Find where the given text appears and provide that cell's center as [X, Y] coordinate. 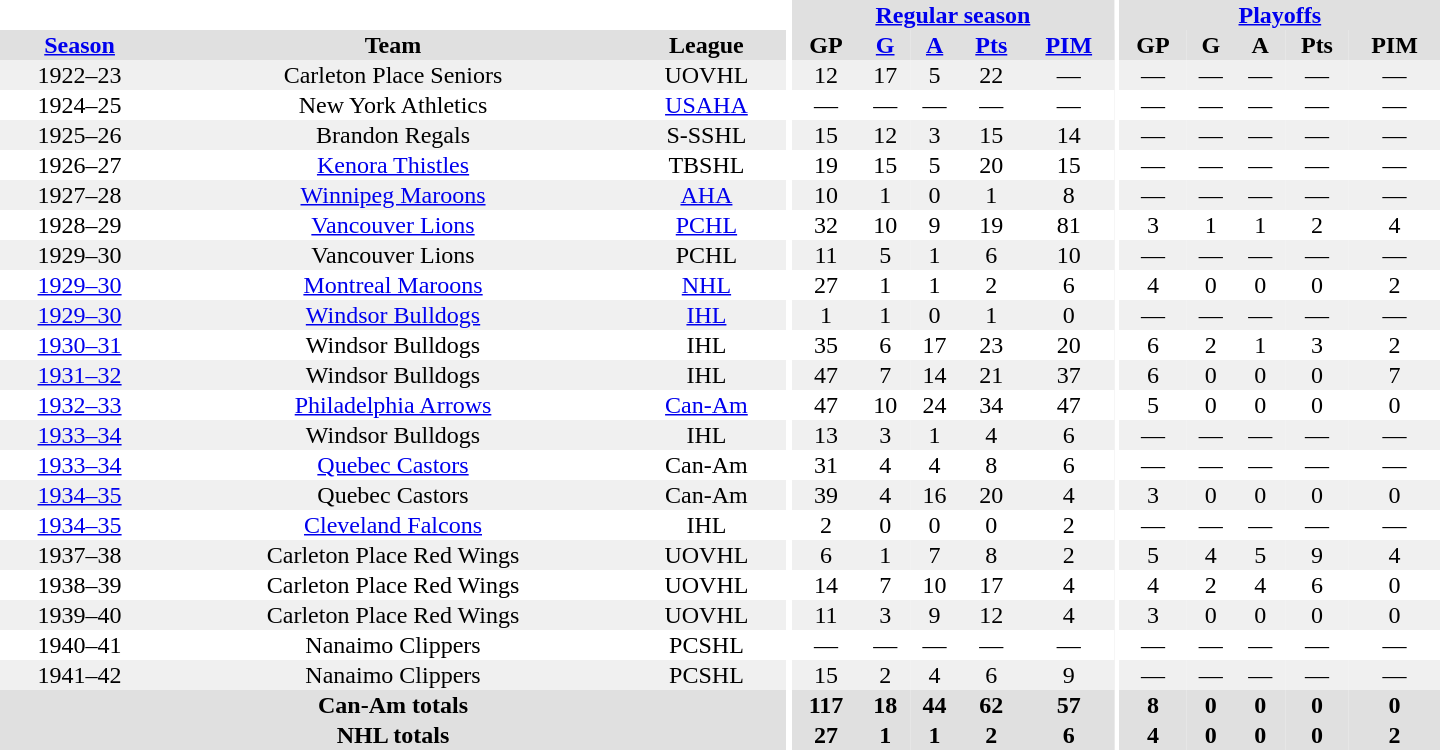
24 [934, 405]
44 [934, 705]
1928–29 [80, 225]
1931–32 [80, 375]
USAHA [706, 105]
Can-Am totals [393, 705]
1922–23 [80, 75]
Team [393, 45]
Kenora Thistles [393, 165]
18 [884, 705]
Montreal Maroons [393, 285]
Philadelphia Arrows [393, 405]
Winnipeg Maroons [393, 195]
1930–31 [80, 345]
1940–41 [80, 645]
37 [1068, 375]
117 [826, 705]
Season [80, 45]
21 [991, 375]
1937–38 [80, 555]
62 [991, 705]
Cleveland Falcons [393, 525]
League [706, 45]
NHL [706, 285]
31 [826, 465]
81 [1068, 225]
23 [991, 345]
1938–39 [80, 585]
Regular season [954, 15]
1932–33 [80, 405]
1926–27 [80, 165]
1927–28 [80, 195]
S-SSHL [706, 135]
1925–26 [80, 135]
1939–40 [80, 615]
Carleton Place Seniors [393, 75]
AHA [706, 195]
32 [826, 225]
New York Athletics [393, 105]
Brandon Regals [393, 135]
13 [826, 435]
39 [826, 495]
1924–25 [80, 105]
34 [991, 405]
NHL totals [393, 735]
22 [991, 75]
Playoffs [1280, 15]
57 [1068, 705]
16 [934, 495]
TBSHL [706, 165]
35 [826, 345]
1941–42 [80, 675]
